Extract the [x, y] coordinate from the center of the cell holding the provided text.  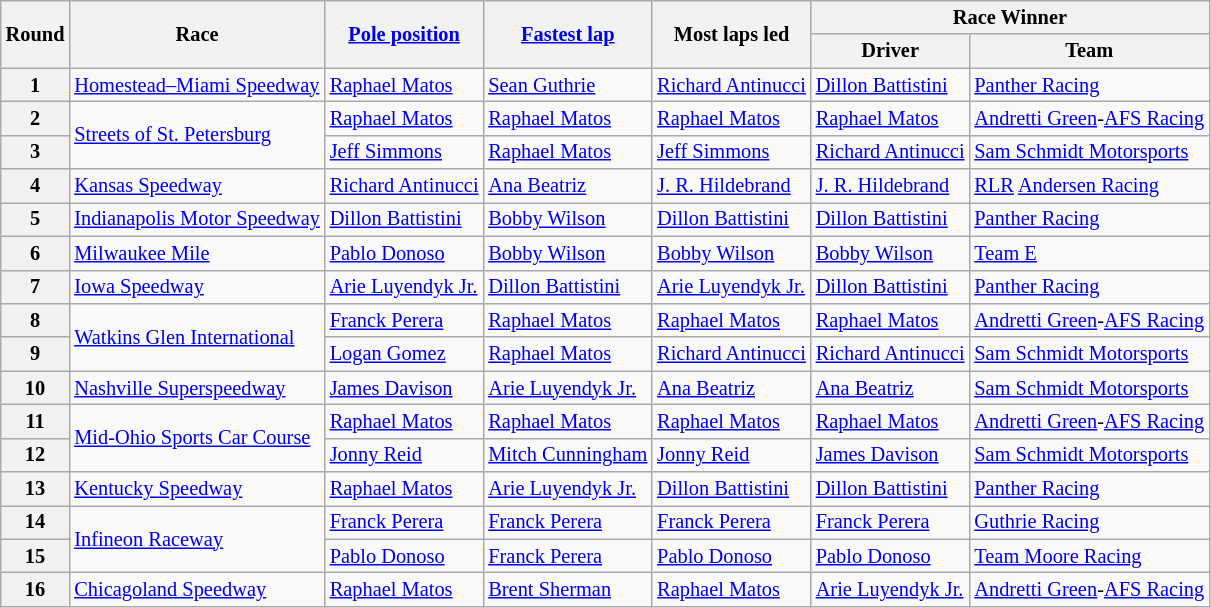
Race [196, 34]
Most laps led [732, 34]
2 [36, 118]
1 [36, 85]
Iowa Speedway [196, 287]
Logan Gomez [404, 354]
13 [36, 489]
9 [36, 354]
4 [36, 186]
Team Moore Racing [1089, 556]
Kentucky Speedway [196, 489]
Indianapolis Motor Speedway [196, 219]
Mitch Cunningham [568, 455]
Race Winner [1010, 17]
Team [1089, 51]
Round [36, 34]
Guthrie Racing [1089, 522]
16 [36, 589]
RLR Andersen Racing [1089, 186]
Infineon Raceway [196, 538]
Kansas Speedway [196, 186]
8 [36, 320]
Brent Sherman [568, 589]
Driver [890, 51]
Watkins Glen International [196, 336]
Homestead–Miami Speedway [196, 85]
7 [36, 287]
Pole position [404, 34]
Streets of St. Petersburg [196, 134]
Team E [1089, 253]
Fastest lap [568, 34]
Nashville Superspeedway [196, 388]
3 [36, 152]
Sean Guthrie [568, 85]
Mid-Ohio Sports Car Course [196, 438]
10 [36, 388]
15 [36, 556]
5 [36, 219]
6 [36, 253]
12 [36, 455]
14 [36, 522]
Milwaukee Mile [196, 253]
11 [36, 421]
Chicagoland Speedway [196, 589]
